Capture the cell that displays the provided text and extract its [x, y] central coordinate. 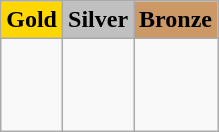
Silver [98, 20]
Bronze [176, 20]
Gold [32, 20]
